Output the [x, y] coordinate of the center of the cell containing the given text.  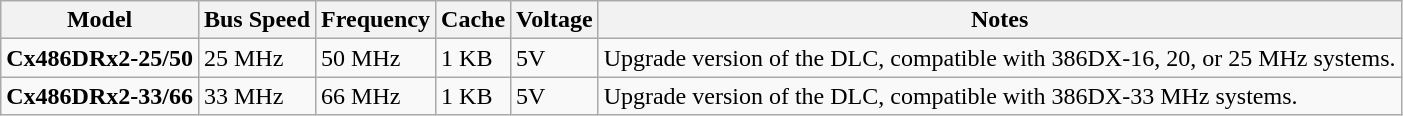
50 MHz [376, 58]
Bus Speed [256, 20]
Model [100, 20]
Voltage [555, 20]
66 MHz [376, 96]
Upgrade version of the DLC, compatible with 386DX-16, 20, or 25 MHz systems. [1000, 58]
Notes [1000, 20]
33 MHz [256, 96]
Cache [474, 20]
Upgrade version of the DLC, compatible with 386DX-33 MHz systems. [1000, 96]
25 MHz [256, 58]
Cx486DRx2-25/50 [100, 58]
Frequency [376, 20]
Cx486DRx2-33/66 [100, 96]
